Search for the cell housing the specified text and yield its [X, Y] center coordinate. 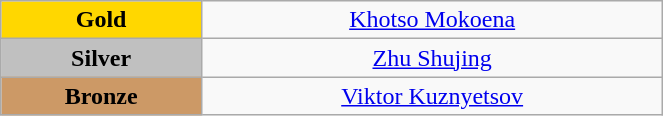
Viktor Kuznyetsov [432, 96]
Zhu Shujing [432, 58]
Bronze [102, 96]
Silver [102, 58]
Gold [102, 20]
Khotso Mokoena [432, 20]
